Return the (X, Y) coordinate for the center point of the cell that contains the specified text.  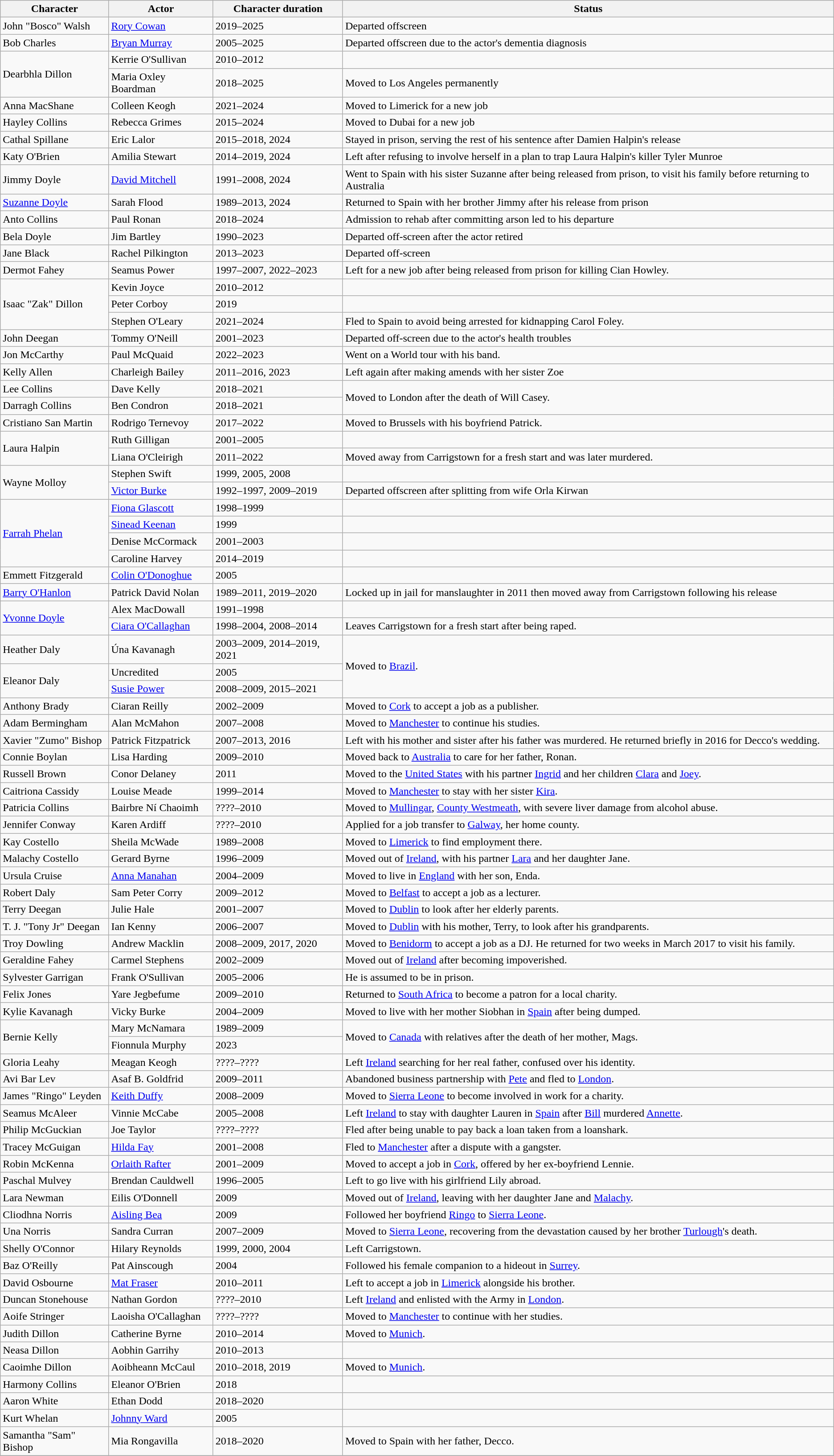
Laoisha O'Callaghan (161, 1316)
John "Bosco" Walsh (54, 26)
Stephen O'Leary (161, 321)
Moved to live in England with her son, Enda. (588, 876)
2005–2008 (278, 1113)
Laura Halpin (54, 448)
Robert Daly (54, 893)
Jimmy Doyle (54, 179)
Peter Corboy (161, 304)
Left to accept a job in Limerick alongside his brother. (588, 1282)
Leaves Carrigstown for a fresh start after being raped. (588, 626)
Moved to Manchester to stay with her sister Kira. (588, 791)
Liana O'Cleirigh (161, 457)
Frank O'Sullivan (161, 977)
Hilda Fay (161, 1147)
Moved to Sierra Leone to become involved in work for a charity. (588, 1096)
Bryan Murray (161, 43)
Asaf B. Goldfrid (161, 1079)
Moved to Dublin with his mother, Terry, to look after his grandparents. (588, 926)
2019–2025 (278, 26)
1992–1997, 2009–2019 (278, 490)
Departed offscreen due to the actor's dementia diagnosis (588, 43)
Charleigh Bailey (161, 372)
T. J. "Tony Jr" Deegan (54, 926)
Followed her boyfriend Ringo to Sierra Leone. (588, 1215)
Terry Deegan (54, 909)
Left to go live with his girlfriend Lily abroad. (588, 1181)
Applied for a job transfer to Galway, her home county. (588, 825)
Moved to Dubai for a new job (588, 122)
Eric Lalor (161, 139)
Fled after being unable to pay back a loan taken from a loanshark. (588, 1130)
2017–2022 (278, 423)
1991–2008, 2024 (278, 179)
Sinead Keenan (161, 525)
Departed off-screen due to the actor's health troubles (588, 338)
2008–2009, 2017, 2020 (278, 943)
Fled to Spain to avoid being arrested for kidnapping Carol Foley. (588, 321)
Yare Jegbefume (161, 994)
Eilis O'Donnell (161, 1198)
Left Ireland to stay with daughter Lauren in Spain after Bill murdered Annette. (588, 1113)
Locked up in jail for manslaughter in 2011 then moved away from Carrigstown following his release (588, 592)
Harmony Collins (54, 1384)
Adam Bermingham (54, 723)
Jennifer Conway (54, 825)
2011–2016, 2023 (278, 372)
Brendan Cauldwell (161, 1181)
Uncredited (161, 672)
Andrew Macklin (161, 943)
Conor Delaney (161, 774)
Malachy Costello (54, 859)
Moved back to Australia to care for her father, Ronan. (588, 757)
Followed his female companion to a hideout in Surrey. (588, 1265)
1989–2013, 2024 (278, 202)
2001–2003 (278, 542)
Gloria Leahy (54, 1062)
Orlaith Rafter (161, 1164)
1997–2007, 2022–2023 (278, 270)
2014–2019, 2024 (278, 156)
David Mitchell (161, 179)
Departed off-screen (588, 253)
Abandoned business partnership with Pete and fled to London. (588, 1079)
Dermot Fahey (54, 270)
Status (588, 9)
Moved to Limerick for a new job (588, 106)
Julie Hale (161, 909)
Moved to London after the death of Will Casey. (588, 397)
Sarah Flood (161, 202)
Sylvester Garrigan (54, 977)
Russell Brown (54, 774)
Aoife Stringer (54, 1316)
1991–1998 (278, 609)
Carmel Stephens (161, 960)
Seamus Power (161, 270)
Seamus McAleer (54, 1113)
Character (54, 9)
Vinnie McCabe (161, 1113)
Kevin Joyce (161, 287)
Bairbre Ní Chaoimh (161, 808)
1998–1999 (278, 507)
2001–2007 (278, 909)
Baz O'Reilly (54, 1265)
Caitriona Cassidy (54, 791)
Avi Bar Lev (54, 1079)
Patricia Collins (54, 808)
Moved to Dublin to look after her elderly parents. (588, 909)
2006–2007 (278, 926)
Rory Cowan (161, 26)
Katy O'Brien (54, 156)
Anna MacShane (54, 106)
Heather Daly (54, 649)
Caroline Harvey (161, 559)
1989–2008 (278, 842)
2009–2012 (278, 893)
Emmett Fitzgerald (54, 575)
Catherine Byrne (161, 1333)
Moved to Cork to accept a job as a publisher. (588, 706)
2010–2013 (278, 1350)
Keith Duffy (161, 1096)
Moved to Brazil. (588, 666)
2008–2009 (278, 1096)
Kelly Allen (54, 372)
Dearbhla Dillon (54, 74)
Xavier "Zumo" Bishop (54, 740)
Ethan Dodd (161, 1401)
Ciaran Reilly (161, 706)
Moved to Sierra Leone, recovering from the devastation caused by her brother Turlough's death. (588, 1232)
Moved to Canada with relatives after the death of her mother, Mags. (588, 1036)
Pat Ainscough (161, 1265)
2022–2023 (278, 355)
Susie Power (161, 689)
Darragh Collins (54, 406)
Anthony Brady (54, 706)
2014–2019 (278, 559)
Yvonne Doyle (54, 618)
Lisa Harding (161, 757)
2018–2024 (278, 219)
Kylie Kavanagh (54, 1011)
Left after refusing to involve herself in a plan to trap Laura Halpin's killer Tyler Munroe (588, 156)
2018 (278, 1384)
Anna Manahan (161, 876)
Stayed in prison, serving the rest of his sentence after Damien Halpin's release (588, 139)
2005–2006 (278, 977)
Hilary Reynolds (161, 1248)
Alex MacDowall (161, 609)
1996–2005 (278, 1181)
Sandra Curran (161, 1232)
2003–2009, 2014–2019, 2021 (278, 649)
Ursula Cruise (54, 876)
Victor Burke (161, 490)
Fled to Manchester after a dispute with a gangster. (588, 1147)
Moved to Mullingar, County Westmeath, with severe liver damage from alcohol abuse. (588, 808)
1999, 2000, 2004 (278, 1248)
Mat Fraser (161, 1282)
Moved out of Ireland after becoming impoverished. (588, 960)
Patrick David Nolan (161, 592)
1999–2014 (278, 791)
2015–2024 (278, 122)
Duncan Stonehouse (54, 1299)
Nathan Gordon (161, 1299)
Felix Jones (54, 994)
Lara Newman (54, 1198)
2007–2009 (278, 1232)
John Deegan (54, 338)
2005–2025 (278, 43)
Moved to Manchester to continue with her studies. (588, 1316)
Rachel Pilkington (161, 253)
Tracey McGuigan (54, 1147)
2001–2023 (278, 338)
2011–2022 (278, 457)
Departed offscreen after splitting from wife Orla Kirwan (588, 490)
Departed offscreen (588, 26)
2009–2011 (278, 1079)
Sam Peter Corry (161, 893)
Moved to Benidorm to accept a job as a DJ. He returned for two weeks in March 2017 to visit his family. (588, 943)
Left for a new job after being released from prison for killing Cian Howley. (588, 270)
Wayne Molloy (54, 482)
2015–2018, 2024 (278, 139)
Philip McGuckian (54, 1130)
2007–2013, 2016 (278, 740)
Moved to Belfast to accept a job as a lecturer. (588, 893)
Geraldine Fahey (54, 960)
1998–2004, 2008–2014 (278, 626)
Went to Spain with his sister Suzanne after being released from prison, to visit his family before returning to Australia (588, 179)
Joe Taylor (161, 1130)
2011 (278, 774)
Paul McQuaid (161, 355)
Moved to Brussels with his boyfriend Patrick. (588, 423)
He is assumed to be in prison. (588, 977)
Actor (161, 9)
James "Ringo" Leyden (54, 1096)
Aaron White (54, 1401)
Amilia Stewart (161, 156)
Vicky Burke (161, 1011)
Kurt Whelan (54, 1418)
Meagan Keogh (161, 1062)
Colleen Keogh (161, 106)
Stephen Swift (161, 473)
Samantha "Sam" Bishop (54, 1441)
2001–2009 (278, 1164)
2001–2008 (278, 1147)
Paschal Mulvey (54, 1181)
Ian Kenny (161, 926)
Moved away from Carrigstown for a fresh start and was later murdered. (588, 457)
Colin O'Donoghue (161, 575)
2010–2018, 2019 (278, 1367)
Went on a World tour with his band. (588, 355)
Left Ireland searching for her real father, confused over his identity. (588, 1062)
Alan McMahon (161, 723)
1989–2011, 2019–2020 (278, 592)
Character duration (278, 9)
Bela Doyle (54, 237)
Returned to South Africa to become a patron for a local charity. (588, 994)
1989–2009 (278, 1028)
Gerard Byrne (161, 859)
Ciara O'Callaghan (161, 626)
Una Norris (54, 1232)
Ben Condron (161, 406)
Maria Oxley Boardman (161, 83)
Robin McKenna (54, 1164)
Patrick Fitzpatrick (161, 740)
Bob Charles (54, 43)
Rodrigo Ternevoy (161, 423)
2013–2023 (278, 253)
Left again after making amends with her sister Zoe (588, 372)
Eleanor Daly (54, 681)
Barry O'Hanlon (54, 592)
Connie Boylan (54, 757)
Cristiano San Martin (54, 423)
Paul Ronan (161, 219)
2023 (278, 1045)
Moved to Spain with her father, Decco. (588, 1441)
Aoibheann McCaul (161, 1367)
Tommy O'Neill (161, 338)
Left Ireland and enlisted with the Army in London. (588, 1299)
Sheila McWade (161, 842)
2007–2008 (278, 723)
2004 (278, 1265)
Left with his mother and sister after his father was murdered. He returned briefly in 2016 for Decco's wedding. (588, 740)
Fiona Glascott (161, 507)
1996–2009 (278, 859)
David Osbourne (54, 1282)
Suzanne Doyle (54, 202)
Moved to the United States with his partner Ingrid and her children Clara and Joey. (588, 774)
Lee Collins (54, 389)
Cathal Spillane (54, 139)
2010–2011 (278, 1282)
Karen Ardiff (161, 825)
Moved out of Ireland, leaving with her daughter Jane and Malachy. (588, 1198)
Moved to live with her mother Siobhan in Spain after being dumped. (588, 1011)
Moved to Los Angeles permanently (588, 83)
2018–2025 (278, 83)
Neasa Dillon (54, 1350)
Jane Black (54, 253)
2008–2009, 2015–2021 (278, 689)
Aobhin Garrihy (161, 1350)
Shelly O'Connor (54, 1248)
Moved to Manchester to continue his studies. (588, 723)
1999 (278, 525)
Troy Dowling (54, 943)
Returned to Spain with her brother Jimmy after his release from prison (588, 202)
Jim Bartley (161, 237)
Moved to accept a job in Cork, offered by her ex-boyfriend Lennie. (588, 1164)
Mary McNamara (161, 1028)
Johnny Ward (161, 1418)
Hayley Collins (54, 122)
Departed off-screen after the actor retired (588, 237)
Moved to Limerick to find employment there. (588, 842)
Jon McCarthy (54, 355)
2001–2005 (278, 440)
2010–2014 (278, 1333)
Farrah Phelan (54, 533)
Ruth Gilligan (161, 440)
2019 (278, 304)
Kerrie O'Sullivan (161, 60)
Caoimhe Dillon (54, 1367)
Úna Kavanagh (161, 649)
Cliodhna Norris (54, 1215)
Moved out of Ireland, with his partner Lara and her daughter Jane. (588, 859)
Denise McCormack (161, 542)
1990–2023 (278, 237)
Kay Costello (54, 842)
Eleanor O'Brien (161, 1384)
Left Carrigstown. (588, 1248)
Anto Collins (54, 219)
Judith Dillon (54, 1333)
Bernie Kelly (54, 1036)
Fionnula Murphy (161, 1045)
Aisling Bea (161, 1215)
Louise Meade (161, 791)
Isaac "Zak" Dillon (54, 304)
Dave Kelly (161, 389)
Rebecca Grimes (161, 122)
1999, 2005, 2008 (278, 473)
Mia Rongavilla (161, 1441)
Admission to rehab after committing arson led to his departure (588, 219)
